Pinpoint the cell where the given text exists, returning its (X, Y) midpoint coordinate. 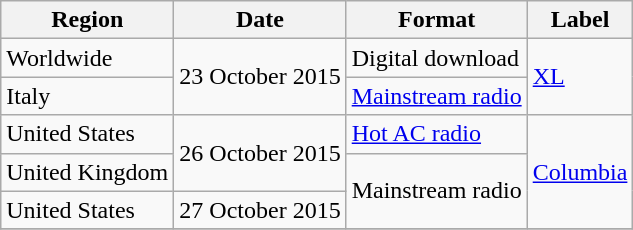
23 October 2015 (260, 77)
Digital download (436, 58)
Italy (88, 96)
United Kingdom (88, 172)
27 October 2015 (260, 210)
XL (580, 77)
Worldwide (88, 58)
Columbia (580, 172)
26 October 2015 (260, 153)
Hot AC radio (436, 134)
Date (260, 20)
Region (88, 20)
Label (580, 20)
Format (436, 20)
